Return (x, y) of the center of cell containing provided text 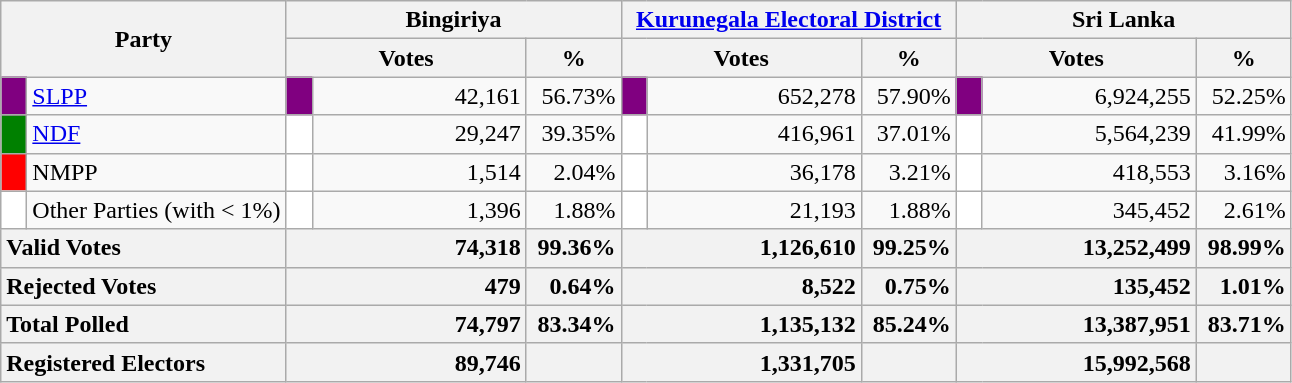
74,797 (406, 324)
0.75% (908, 286)
29,247 (419, 134)
SLPP (156, 96)
Party (144, 39)
2.61% (1244, 210)
13,387,951 (1076, 324)
83.71% (1244, 324)
1,514 (419, 172)
52.25% (1244, 96)
83.34% (574, 324)
98.99% (1244, 248)
Bingiriya (454, 20)
NDF (156, 134)
345,452 (1089, 210)
Other Parties (with < 1%) (156, 210)
21,193 (754, 210)
Kurunegala Electoral District (788, 20)
85.24% (908, 324)
0.64% (574, 286)
89,746 (406, 362)
8,522 (741, 286)
6,924,255 (1089, 96)
1,135,132 (741, 324)
135,452 (1076, 286)
5,564,239 (1089, 134)
Rejected Votes (144, 286)
99.36% (574, 248)
Registered Electors (144, 362)
13,252,499 (1076, 248)
15,992,568 (1076, 362)
1.01% (1244, 286)
3.16% (1244, 172)
418,553 (1089, 172)
1,396 (419, 210)
Sri Lanka (1124, 20)
57.90% (908, 96)
74,318 (406, 248)
1,126,610 (741, 248)
1,331,705 (741, 362)
Valid Votes (144, 248)
37.01% (908, 134)
2.04% (574, 172)
99.25% (908, 248)
42,161 (419, 96)
416,961 (754, 134)
Total Polled (144, 324)
479 (406, 286)
39.35% (574, 134)
3.21% (908, 172)
56.73% (574, 96)
NMPP (156, 172)
36,178 (754, 172)
652,278 (754, 96)
41.99% (1244, 134)
